Find where the given text appears and provide that cell's center as [x, y] coordinate. 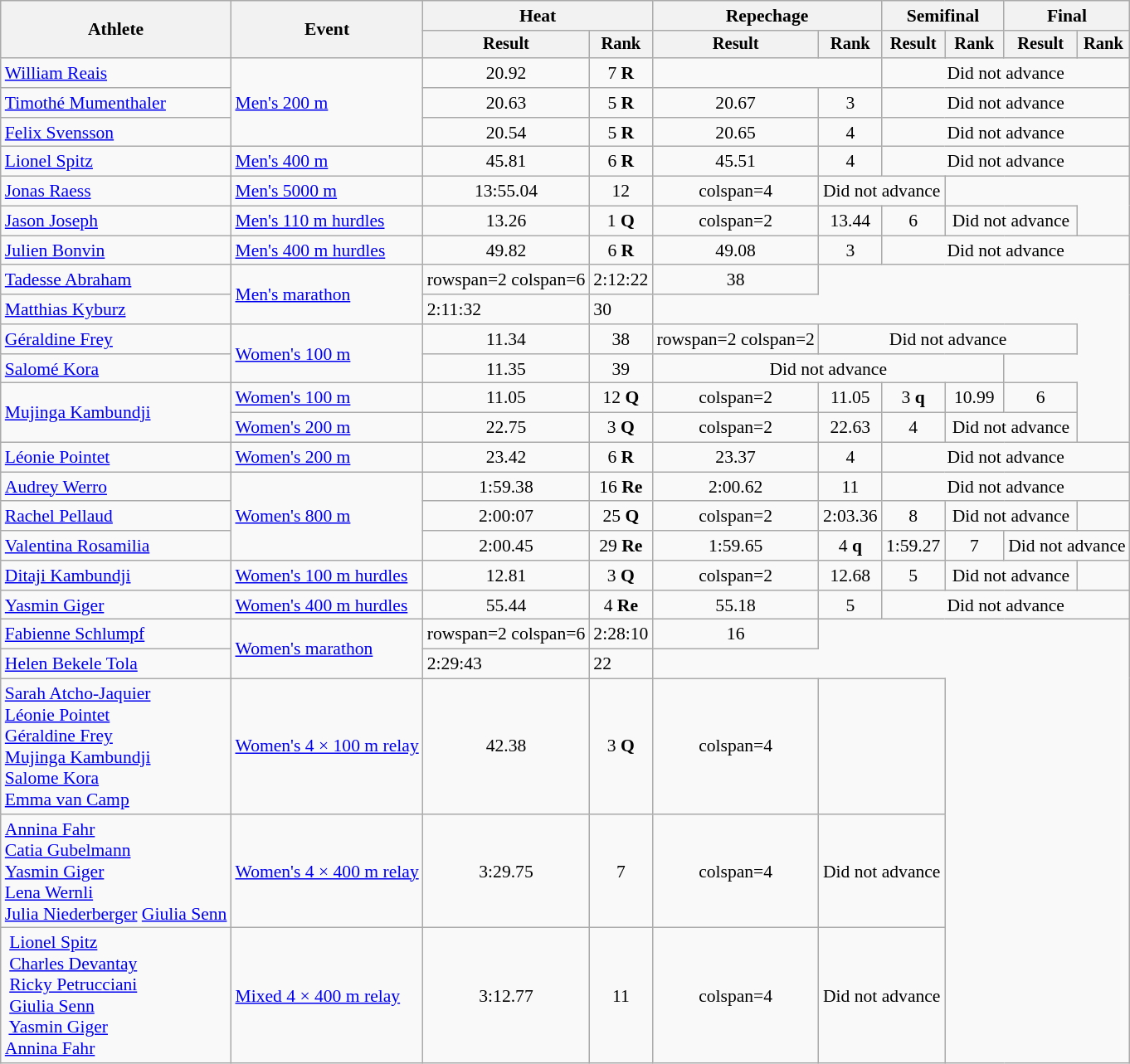
16 Re [621, 487]
Géraldine Frey [116, 339]
Fabienne Schlumpf [116, 634]
Lionel Spitz Charles Devantay Ricky Petrucciani Giulia Senn Yasmin GigerAnnina Fahr [116, 995]
2:28:10 [621, 634]
2:00.45 [506, 546]
Jonas Raess [116, 192]
11.35 [506, 369]
Léonie Pointet [116, 458]
Men's 5000 m [327, 192]
20.67 [735, 103]
13.44 [850, 221]
Matthias Kyburz [116, 309]
12 Q [621, 398]
20.92 [506, 73]
Yasmin Giger [116, 605]
10.99 [974, 398]
22 [621, 664]
3:12.77 [506, 995]
1:59.38 [506, 487]
Athlete [116, 30]
Jason Joseph [116, 221]
42.38 [506, 746]
13.26 [506, 221]
4 Re [621, 605]
3:29.75 [506, 872]
2:29:43 [506, 664]
11.34 [506, 339]
Men's 400 m [327, 162]
23.37 [735, 458]
49.82 [506, 250]
William Reais [116, 73]
12.81 [506, 576]
Women's 400 m hurdles [327, 605]
Timothé Mumenthaler [116, 103]
45.81 [506, 162]
12 [621, 192]
20.54 [506, 133]
Heat [538, 16]
16 [735, 634]
Women's 4 × 400 m relay [327, 872]
Mujinga Kambundji [116, 413]
12.68 [850, 576]
Salomé Kora [116, 369]
Valentina Rosamilia [116, 546]
23.42 [506, 458]
Men's 110 m hurdles [327, 221]
Men's marathon [327, 295]
7 R [621, 73]
rowspan=2 colspan=2 [735, 339]
Audrey Werro [116, 487]
22.63 [850, 428]
3 q [913, 398]
45.51 [735, 162]
1:59.27 [913, 546]
55.18 [735, 605]
2:00.62 [735, 487]
39 [621, 369]
Rachel Pellaud [116, 517]
29 Re [621, 546]
8 [913, 517]
13:55.04 [506, 192]
1:59.65 [735, 546]
55.44 [506, 605]
Semifinal [942, 16]
2:11:32 [506, 309]
30 [621, 309]
Julien Bonvin [116, 250]
49.08 [735, 250]
4 q [850, 546]
Event [327, 30]
Repechage [767, 16]
20.63 [506, 103]
2:03.36 [850, 517]
22.75 [506, 428]
Men's 400 m hurdles [327, 250]
Men's 200 m [327, 103]
Sarah Atcho-JaquierLéonie PointetGéraldine FreyMujinga KambundjiSalome KoraEmma van Camp [116, 746]
Women's marathon [327, 649]
Annina FahrCatia GubelmannYasmin GigerLena WernliJulia Niederberger Giulia Senn [116, 872]
Women's 4 × 100 m relay [327, 746]
2:00:07 [506, 517]
1 Q [621, 221]
25 Q [621, 517]
Women's 100 m hurdles [327, 576]
Tadesse Abraham [116, 280]
20.65 [735, 133]
Felix Svensson [116, 133]
Mixed 4 × 400 m relay [327, 995]
Lionel Spitz [116, 162]
Women's 800 m [327, 516]
Final [1067, 16]
Ditaji Kambundji [116, 576]
Helen Bekele Tola [116, 664]
2:12:22 [621, 280]
